Detect which cell encompasses the target text, then output its (x, y) center coordinate. 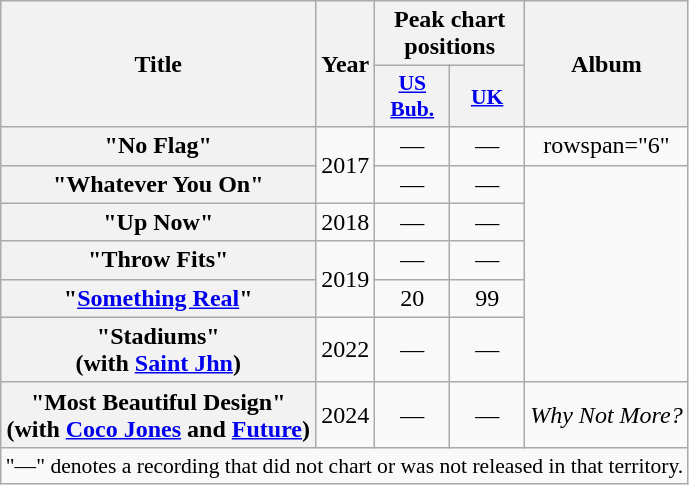
99 (488, 298)
Title (158, 64)
2017 (346, 165)
Year (346, 64)
"—" denotes a recording that did not chart or was not released in that territory. (345, 465)
USBub. (412, 96)
20 (412, 298)
rowspan="6" (607, 146)
"No Flag" (158, 146)
2024 (346, 414)
Album (607, 64)
"Most Beautiful Design"(with Coco Jones and Future) (158, 414)
UK (488, 96)
"Something Real" (158, 298)
Peak chart positions (450, 34)
2018 (346, 222)
Why Not More? (607, 414)
"Throw Fits" (158, 260)
2019 (346, 279)
"Up Now" (158, 222)
2022 (346, 350)
"Whatever You On" (158, 184)
"Stadiums"(with Saint Jhn) (158, 350)
